For the text-containing cell, return its midpoint in (x, y) coordinate format. 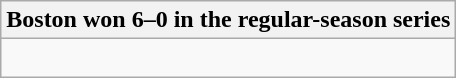
Boston won 6–0 in the regular-season series (228, 20)
